Return [X, Y] of the center of cell containing provided text 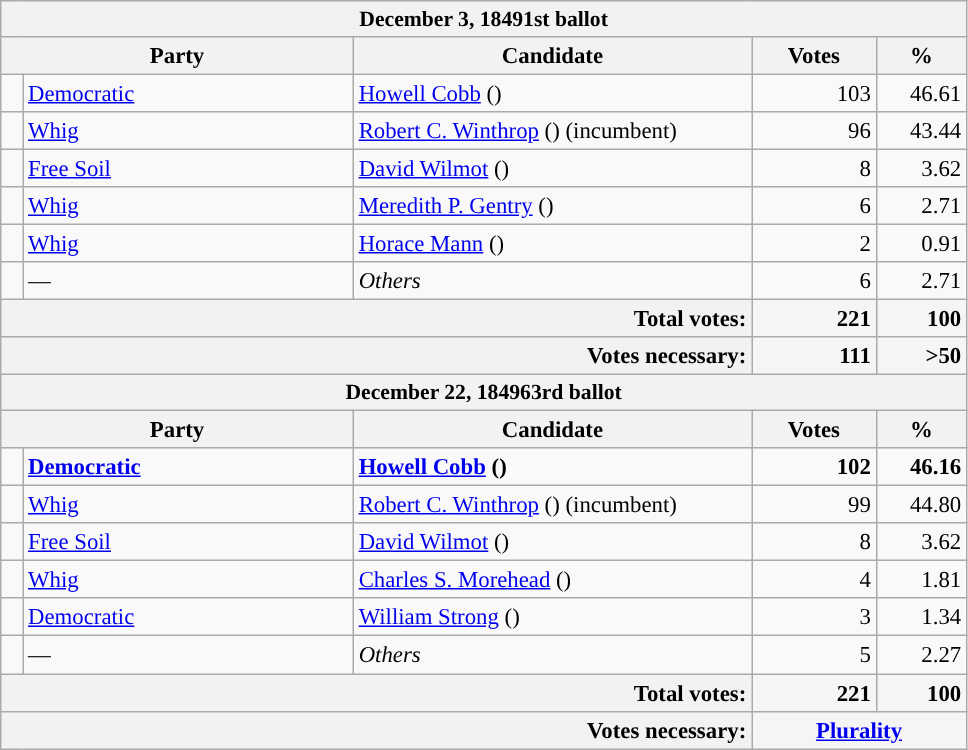
4 [814, 580]
43.44 [921, 131]
Horace Mann () [552, 244]
2.27 [921, 655]
December 3, 18491st ballot [484, 19]
Charles S. Morehead () [552, 580]
103 [814, 93]
46.16 [921, 467]
111 [814, 356]
46.61 [921, 93]
5 [814, 655]
December 22, 184963rd ballot [484, 393]
0.91 [921, 244]
96 [814, 131]
William Strong () [552, 617]
3 [814, 617]
99 [814, 505]
44.80 [921, 505]
2 [814, 244]
1.34 [921, 617]
102 [814, 467]
Meredith P. Gentry () [552, 206]
>50 [921, 356]
1.81 [921, 580]
Plurality [860, 730]
